Capture the cell that displays the provided text and extract its [X, Y] central coordinate. 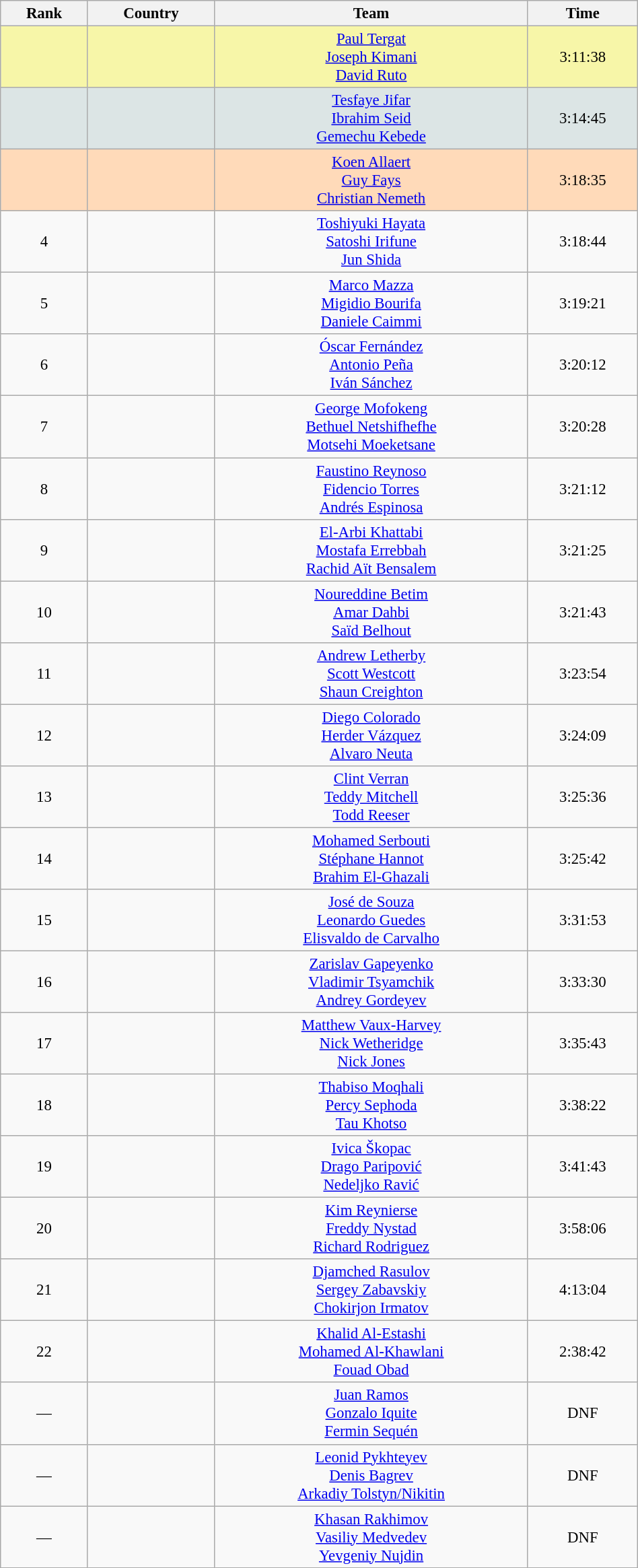
4:13:04 [583, 1290]
6 [44, 365]
3:25:42 [583, 858]
Leonid PykhteyevDenis BagrevArkadiy Tolstyn/Nikitin [371, 1475]
11 [44, 673]
10 [44, 612]
3:41:43 [583, 1167]
9 [44, 550]
14 [44, 858]
Khalid Al-EstashiMohamed Al-KhawlaniFouad Obad [371, 1352]
3:31:53 [583, 920]
13 [44, 797]
Faustino ReynosoFidencio TorresAndrés Espinosa [371, 489]
3:20:12 [583, 365]
Mohamed SerboutiStéphane HannotBrahim El-Ghazali [371, 858]
16 [44, 982]
3:20:28 [583, 427]
Time [583, 13]
El-Arbi KhattabiMostafa ErrebbahRachid Aït Bensalem [371, 550]
Ivica ŠkopacDrago ParipovićNedeljko Ravić [371, 1167]
3:58:06 [583, 1229]
Clint VerranTeddy MitchellTodd Reeser [371, 797]
Rank [44, 13]
Paul TergatJoseph KimaniDavid Ruto [371, 57]
José de SouzaLeonardo GuedesElisvaldo de Carvalho [371, 920]
3:38:22 [583, 1105]
George MofokengBethuel NetshifhefheMotsehi Moeketsane [371, 427]
3:25:36 [583, 797]
Toshiyuki HayataSatoshi IrifuneJun Shida [371, 242]
22 [44, 1352]
3:11:38 [583, 57]
Diego ColoradoHerder VázquezAlvaro Neuta [371, 735]
Thabiso MoqhaliPercy SephodaTau Khotso [371, 1105]
2:38:42 [583, 1352]
Tesfaye JifarIbrahim SeidGemechu Kebede [371, 118]
3:18:35 [583, 180]
7 [44, 427]
3:24:09 [583, 735]
12 [44, 735]
3:23:54 [583, 673]
18 [44, 1105]
15 [44, 920]
Matthew Vaux-HarveyNick WetheridgeNick Jones [371, 1044]
Noureddine BetimAmar DahbiSaïd Belhout [371, 612]
Zarislav GapeyenkoVladimir TsyamchikAndrey Gordeyev [371, 982]
Andrew LetherbyScott WestcottShaun Creighton [371, 673]
Country [151, 13]
5 [44, 304]
3:21:25 [583, 550]
21 [44, 1290]
Team [371, 13]
20 [44, 1229]
Djamched RasulovSergey ZabavskiyChokirjon Irmatov [371, 1290]
4 [44, 242]
19 [44, 1167]
Marco MazzaMigidio BourifaDaniele Caimmi [371, 304]
8 [44, 489]
3:19:21 [583, 304]
3:14:45 [583, 118]
Koen AllaertGuy FaysChristian Nemeth [371, 180]
3:35:43 [583, 1044]
17 [44, 1044]
3:21:12 [583, 489]
3:21:43 [583, 612]
Juan RamosGonzalo IquiteFermin Sequén [371, 1414]
Óscar FernándezAntonio PeñaIván Sánchez [371, 365]
Kim ReynierseFreddy NystadRichard Rodriguez [371, 1229]
Khasan RakhimovVasiliy MedvedevYevgeniy Nujdin [371, 1537]
3:18:44 [583, 242]
3:33:30 [583, 982]
